For the text-containing cell, return its midpoint in (x, y) coordinate format. 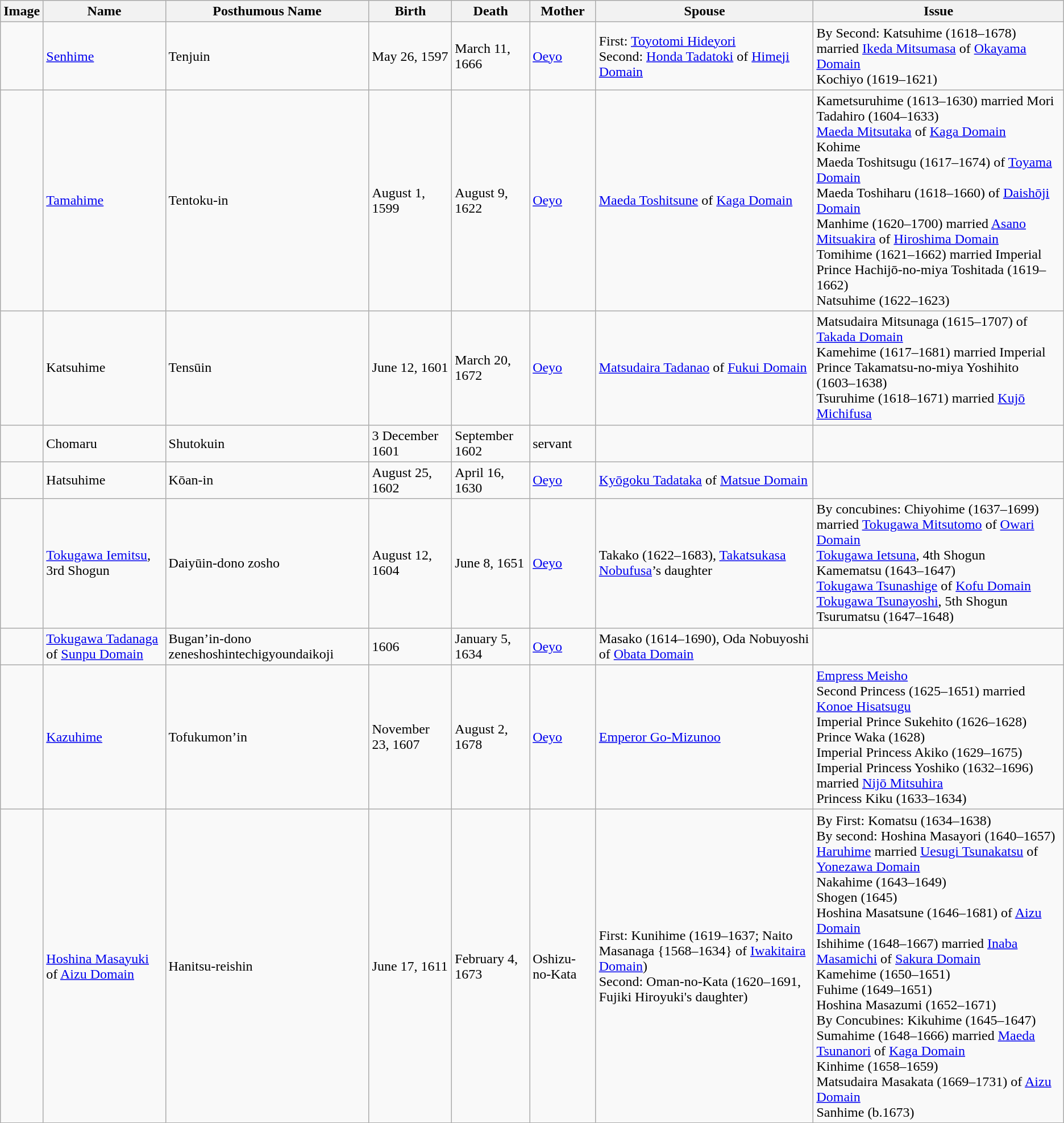
Chomaru (105, 444)
August 1, 1599 (410, 200)
Birth (410, 11)
Hanitsu-reishin (267, 965)
First: Toyotomi HideyoriSecond: Honda Tadatoki of Himeji Domain (705, 56)
Tenjuin (267, 56)
November 23, 1607 (410, 737)
June 12, 1601 (410, 368)
February 4, 1673 (491, 965)
Tamahime (105, 200)
August 2, 1678 (491, 737)
Death (491, 11)
3 December 1601 (410, 444)
Matsudaira Tadanao of Fukui Domain (705, 368)
Mother (563, 11)
Kōan-in (267, 480)
Shutokuin (267, 444)
Daiyūin-dono zosho (267, 563)
August 12, 1604 (410, 563)
By Second: Katsuhime (1618–1678) married Ikeda Mitsumasa of Okayama Domain Kochiyo (1619–1621) (938, 56)
Posthumous Name (267, 11)
Hoshina Masayuki of Aizu Domain (105, 965)
Senhime (105, 56)
Tentoku-in (267, 200)
Tokugawa Tadanaga of Sunpu Domain (105, 646)
Image (22, 11)
Oshizu-no-Kata (563, 965)
Masako (1614–1690), Oda Nobuyoshi of Obata Domain (705, 646)
Emperor Go-Mizunoo (705, 737)
Kazuhime (105, 737)
June 17, 1611 (410, 965)
January 5, 1634 (491, 646)
Spouse (705, 11)
Kyōgoku Tadataka of Matsue Domain (705, 480)
servant (563, 444)
September 1602 (491, 444)
May 26, 1597 (410, 56)
June 8, 1651 (491, 563)
Issue (938, 11)
August 25, 1602 (410, 480)
First: Kunihime (1619–1637; Naito Masanaga {1568–1634} of Iwakitaira Domain)Second: Oman-no-Kata (1620–1691, Fujiki Hiroyuki's daughter) (705, 965)
Tensūin (267, 368)
Hatsuhime (105, 480)
March 11, 1666 (491, 56)
April 16, 1630 (491, 480)
Bugan’in-dono zeneshoshintechigyoundaikoji (267, 646)
Tofukumon’in (267, 737)
March 20, 1672 (491, 368)
Tokugawa Iemitsu, 3rd Shogun (105, 563)
Maeda Toshitsune of Kaga Domain (705, 200)
Name (105, 11)
Katsuhime (105, 368)
1606 (410, 646)
Takako (1622–1683), Takatsukasa Nobufusa’s daughter (705, 563)
August 9, 1622 (491, 200)
